Scan for the cell matching the given text and deliver its (X, Y) coordinate at center. 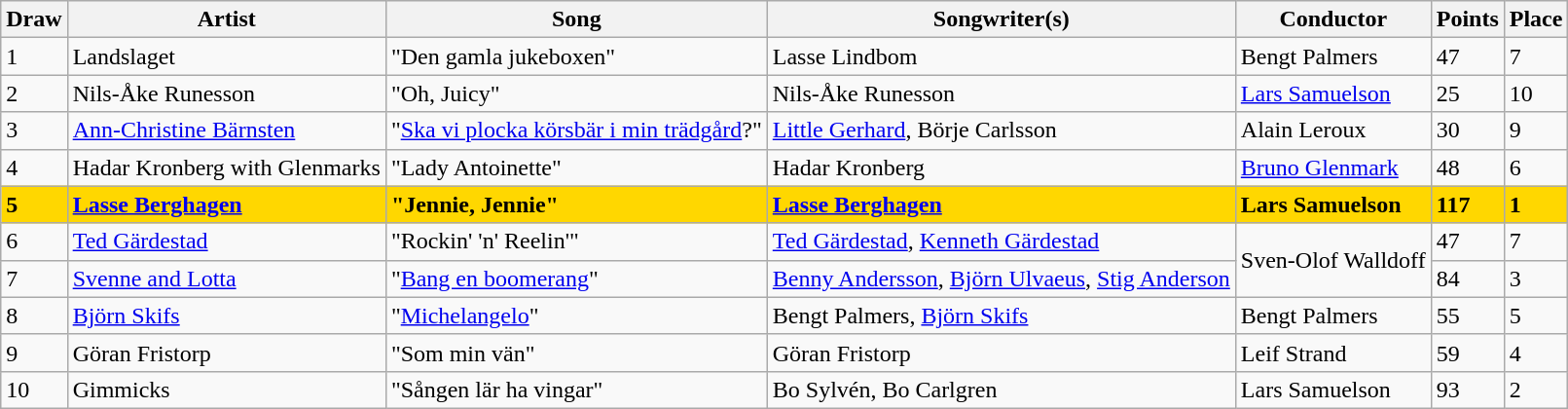
Bo Sylvén, Bo Carlgren (1001, 390)
Place (1536, 19)
"Sången lär ha vingar" (576, 390)
Svenne and Lotta (226, 279)
Hadar Kronberg with Glenmarks (226, 167)
Songwriter(s) (1001, 19)
Alain Leroux (1333, 130)
30 (1468, 130)
Points (1468, 19)
Gimmicks (226, 390)
"Bang en boomerang" (576, 279)
Lasse Lindbom (1001, 56)
"Lady Antoinette" (576, 167)
Hadar Kronberg (1001, 167)
"Jennie, Jennie" (576, 204)
Benny Andersson, Björn Ulvaeus, Stig Anderson (1001, 279)
55 (1468, 316)
Draw (34, 19)
117 (1468, 204)
"Ska vi plocka körsbär i min trädgård?" (576, 130)
Conductor (1333, 19)
Little Gerhard, Börje Carlsson (1001, 130)
"Oh, Juicy" (576, 93)
"Den gamla jukeboxen" (576, 56)
"Som min vän" (576, 353)
Ann-Christine Bärnsten (226, 130)
Bruno Glenmark (1333, 167)
"Rockin' 'n' Reelin'" (576, 242)
"Michelangelo" (576, 316)
59 (1468, 353)
Song (576, 19)
Bengt Palmers, Björn Skifs (1001, 316)
48 (1468, 167)
Björn Skifs (226, 316)
Sven-Olof Walldoff (1333, 260)
84 (1468, 279)
Ted Gärdestad, Kenneth Gärdestad (1001, 242)
8 (34, 316)
Leif Strand (1333, 353)
Landslaget (226, 56)
93 (1468, 390)
Artist (226, 19)
Ted Gärdestad (226, 242)
25 (1468, 93)
